Return [X, Y] of the center of cell containing provided text 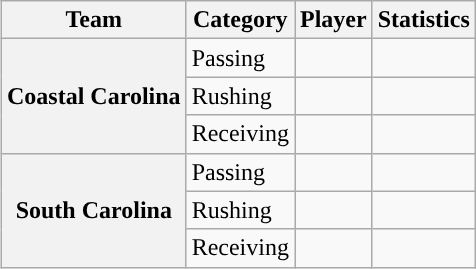
Category [240, 20]
South Carolina [94, 210]
Statistics [424, 20]
Coastal Carolina [94, 96]
Team [94, 20]
Player [333, 20]
